For the text-containing cell, return its midpoint in [X, Y] coordinate format. 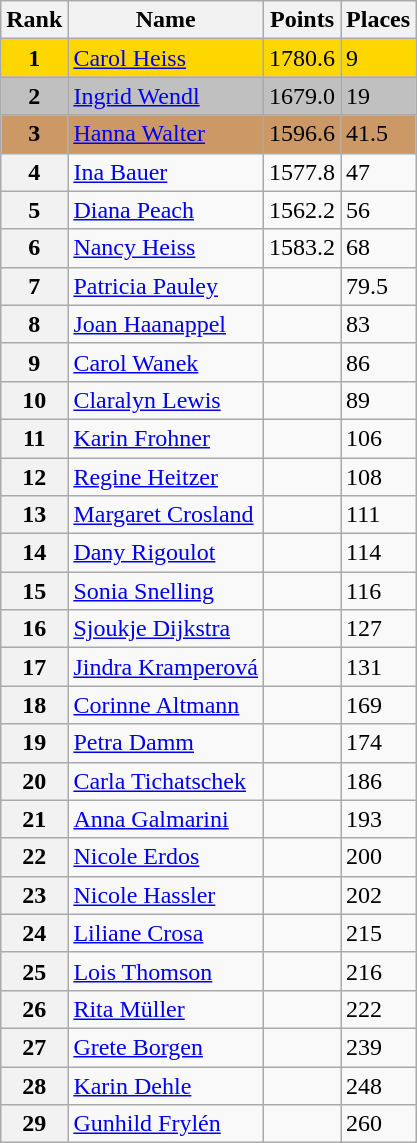
Karin Dehle [166, 1085]
Joan Haanappel [166, 324]
108 [378, 477]
18 [34, 705]
111 [378, 515]
22 [34, 857]
222 [378, 1009]
Corinne Altmann [166, 705]
Margaret Crosland [166, 515]
Name [166, 20]
186 [378, 781]
56 [378, 210]
8 [34, 324]
Anna Galmarini [166, 819]
Karin Frohner [166, 438]
27 [34, 1047]
Sjoukje Dijkstra [166, 629]
Rank [34, 20]
68 [378, 248]
Regine Heitzer [166, 477]
Gunhild Frylén [166, 1124]
Hanna Walter [166, 134]
Carla Tichatschek [166, 781]
106 [378, 438]
Ina Bauer [166, 172]
Ingrid Wendl [166, 96]
13 [34, 515]
Diana Peach [166, 210]
47 [378, 172]
127 [378, 629]
83 [378, 324]
1 [34, 58]
239 [378, 1047]
89 [378, 400]
Carol Heiss [166, 58]
248 [378, 1085]
7 [34, 286]
1596.6 [302, 134]
116 [378, 591]
6 [34, 248]
24 [34, 933]
3 [34, 134]
20 [34, 781]
Rita Müller [166, 1009]
260 [378, 1124]
Lois Thomson [166, 971]
1679.0 [302, 96]
Places [378, 20]
Nancy Heiss [166, 248]
5 [34, 210]
12 [34, 477]
1780.6 [302, 58]
216 [378, 971]
86 [378, 362]
Sonia Snelling [166, 591]
131 [378, 667]
25 [34, 971]
Claralyn Lewis [166, 400]
Jindra Kramperová [166, 667]
1583.2 [302, 248]
29 [34, 1124]
Dany Rigoulot [166, 553]
4 [34, 172]
79.5 [378, 286]
11 [34, 438]
Petra Damm [166, 743]
1562.2 [302, 210]
Patricia Pauley [166, 286]
16 [34, 629]
200 [378, 857]
2 [34, 96]
Nicole Erdos [166, 857]
10 [34, 400]
23 [34, 895]
174 [378, 743]
15 [34, 591]
28 [34, 1085]
Points [302, 20]
Carol Wanek [166, 362]
Grete Borgen [166, 1047]
Nicole Hassler [166, 895]
193 [378, 819]
14 [34, 553]
1577.8 [302, 172]
41.5 [378, 134]
26 [34, 1009]
21 [34, 819]
215 [378, 933]
169 [378, 705]
114 [378, 553]
17 [34, 667]
Liliane Crosa [166, 933]
202 [378, 895]
